Return [x, y] of the center of cell containing provided text 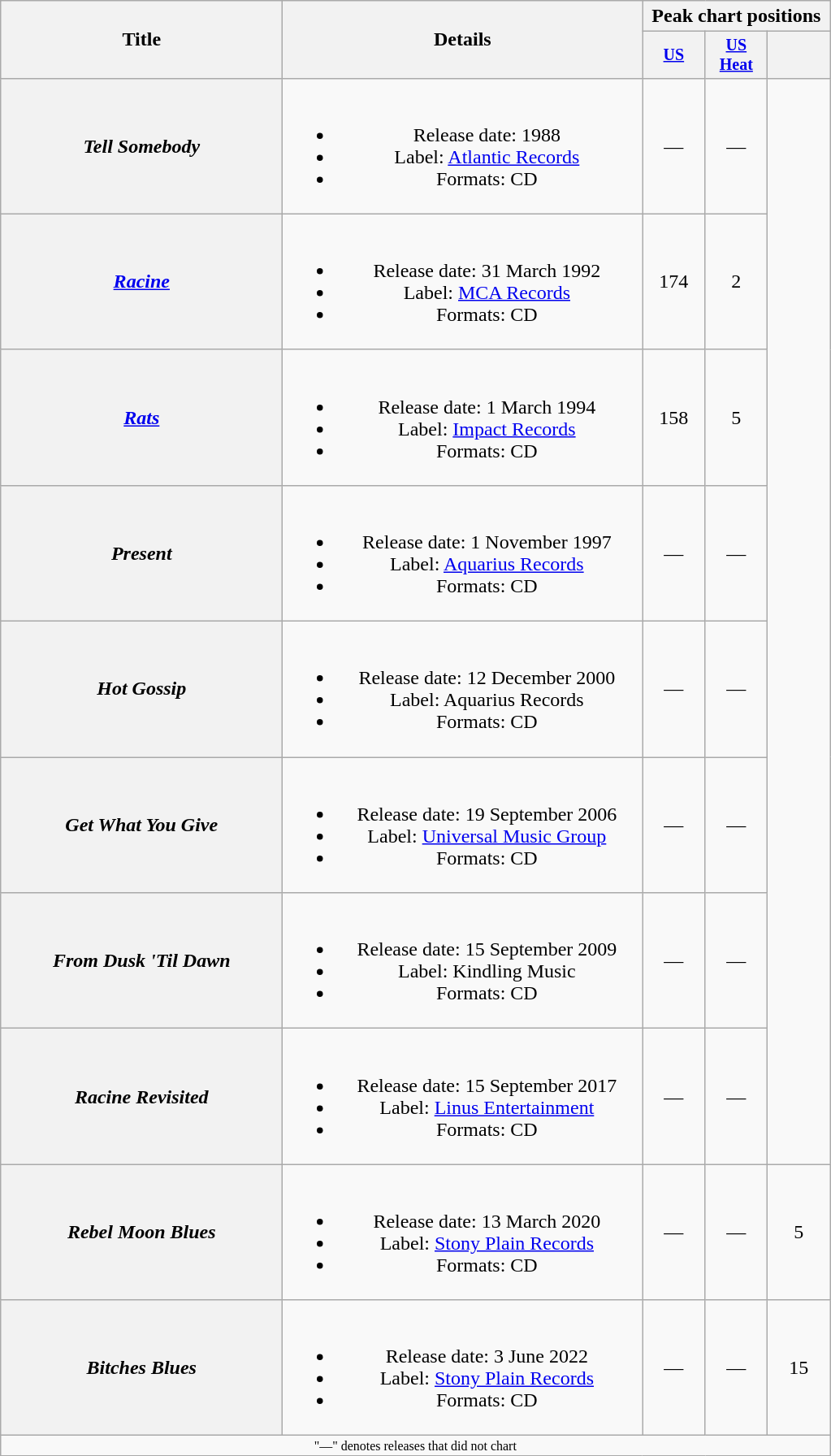
Release date: 15 September 2009Label: Kindling MusicFormats: CD [463, 960]
Release date: 12 December 2000Label: Aquarius RecordsFormats: CD [463, 689]
Bitches Blues [141, 1368]
Present [141, 552]
Release date: 3 June 2022Label: Stony Plain RecordsFormats: CD [463, 1368]
Release date: 19 September 2006Label: Universal Music GroupFormats: CD [463, 825]
Release date: 1988Label: Atlantic RecordsFormats: CD [463, 146]
Release date: 1 November 1997Label: Aquarius RecordsFormats: CD [463, 552]
174 [674, 281]
Release date: 13 March 2020Label: Stony Plain RecordsFormats: CD [463, 1232]
Rats [141, 418]
"—" denotes releases that did not chart [416, 1445]
2 [736, 281]
Peak chart positions [736, 16]
Release date: 1 March 1994Label: Impact RecordsFormats: CD [463, 418]
158 [674, 418]
Tell Somebody [141, 146]
Racine [141, 281]
US [674, 55]
Release date: 31 March 1992Label: MCA RecordsFormats: CD [463, 281]
Title [141, 40]
Racine Revisited [141, 1097]
15 [799, 1368]
Hot Gossip [141, 689]
Release date: 15 September 2017Label: Linus EntertainmentFormats: CD [463, 1097]
From Dusk 'Til Dawn [141, 960]
Get What You Give [141, 825]
USHeat [736, 55]
Details [463, 40]
Rebel Moon Blues [141, 1232]
